Identify which cell holds the provided text, then report its [X, Y] central coordinate. 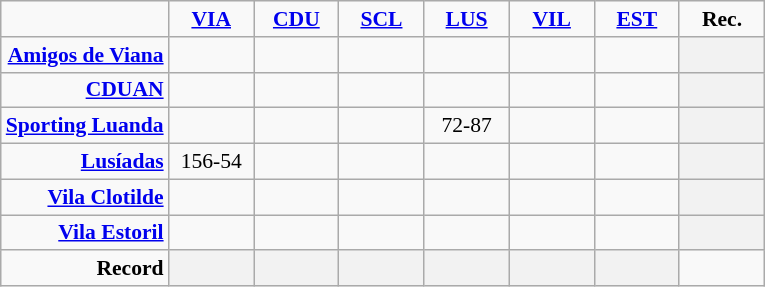
Vila Clotilde [85, 197]
Lusíadas [85, 162]
Amigos de Viana [85, 55]
Sporting Luanda [85, 126]
EST [636, 19]
72-87 [466, 126]
VIL [552, 19]
Vila Estoril [85, 233]
VIA [212, 19]
156-54 [212, 162]
CDU [296, 19]
Record [85, 269]
Rec. [722, 19]
LUS [466, 19]
SCL [382, 19]
CDUAN [85, 90]
